For the text-containing cell, return its midpoint in [x, y] coordinate format. 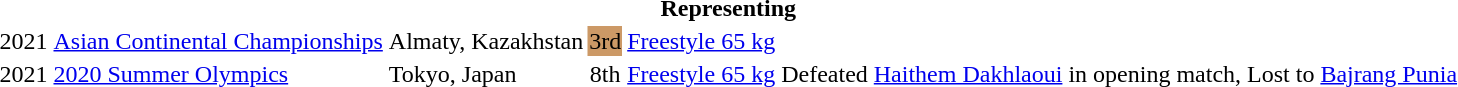
Freestyle 65 kg [702, 41]
Almaty, Kazakhstan [486, 41]
3rd [606, 41]
Asian Continental Championships [218, 41]
